Capture the cell that displays the provided text and extract its [X, Y] central coordinate. 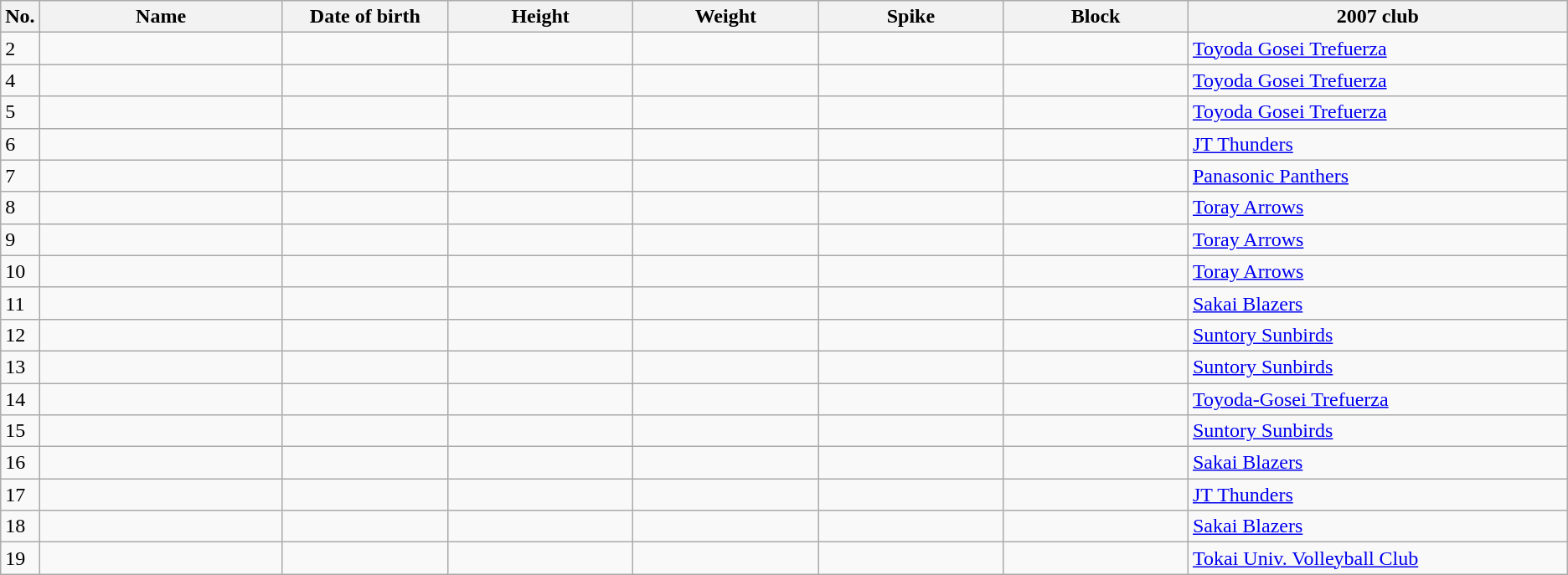
18 [20, 526]
Name [161, 17]
4 [20, 80]
Panasonic Panthers [1377, 176]
Toyoda-Gosei Trefuerza [1377, 399]
17 [20, 495]
Spike [911, 17]
13 [20, 367]
6 [20, 144]
Block [1096, 17]
2007 club [1377, 17]
7 [20, 176]
19 [20, 558]
16 [20, 463]
10 [20, 271]
14 [20, 399]
5 [20, 112]
No. [20, 17]
Height [541, 17]
Weight [725, 17]
8 [20, 208]
9 [20, 239]
12 [20, 335]
2 [20, 49]
Tokai Univ. Volleyball Club [1377, 558]
11 [20, 303]
Date of birth [365, 17]
15 [20, 431]
